Provide the [X, Y] coordinate of the cell's center where the given text is located.  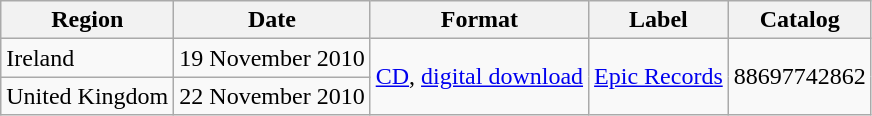
Date [272, 20]
Label [659, 20]
88697742862 [800, 77]
Region [88, 20]
Format [479, 20]
United Kingdom [88, 96]
Epic Records [659, 77]
Catalog [800, 20]
19 November 2010 [272, 58]
22 November 2010 [272, 96]
Ireland [88, 58]
CD, digital download [479, 77]
